Identify which cell holds the provided text, then report its (x, y) central coordinate. 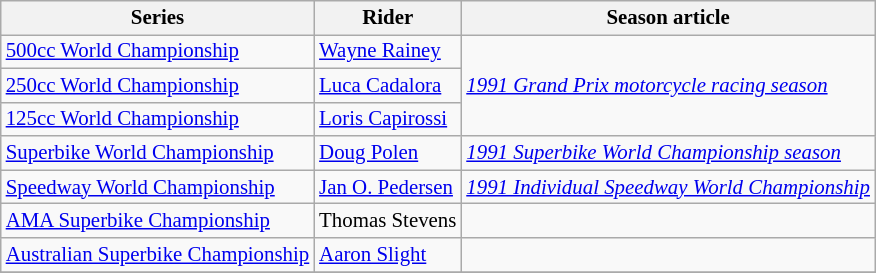
Doug Polen (388, 153)
Speedway World Championship (158, 187)
1991 Grand Prix motorcycle racing season (668, 85)
Aaron Slight (388, 255)
Series (158, 18)
Thomas Stevens (388, 221)
Loris Capirossi (388, 119)
AMA Superbike Championship (158, 221)
Luca Cadalora (388, 85)
Superbike World Championship (158, 153)
125cc World Championship (158, 119)
Season article (668, 18)
1991 Individual Speedway World Championship (668, 187)
Rider (388, 18)
Australian Superbike Championship (158, 255)
1991 Superbike World Championship season (668, 153)
Wayne Rainey (388, 51)
Jan O. Pedersen (388, 187)
500cc World Championship (158, 51)
250cc World Championship (158, 85)
